Determine the (x, y) coordinate at the center of the cell enclosing the given text.  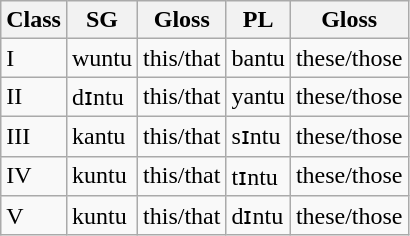
wuntu (102, 58)
IV (34, 176)
bantu (258, 58)
III (34, 136)
kantu (102, 136)
tɪntu (258, 176)
SG (102, 20)
PL (258, 20)
II (34, 97)
Class (34, 20)
V (34, 216)
I (34, 58)
sɪntu (258, 136)
yantu (258, 97)
